Pinpoint the cell where the given text exists, returning its (x, y) midpoint coordinate. 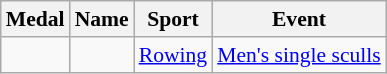
Men's single sculls (299, 55)
Medal (36, 19)
Sport (173, 19)
Rowing (173, 55)
Name (102, 19)
Event (299, 19)
